Pinpoint the cell where the given text exists, returning its [x, y] midpoint coordinate. 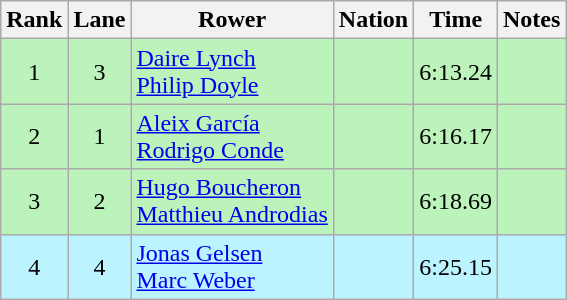
Daire LynchPhilip Doyle [232, 72]
Nation [373, 20]
Notes [531, 20]
Rank [34, 20]
Jonas GelsenMarc Weber [232, 266]
Aleix GarcíaRodrigo Conde [232, 136]
Time [456, 20]
6:18.69 [456, 202]
6:25.15 [456, 266]
6:13.24 [456, 72]
Rower [232, 20]
Lane [100, 20]
Hugo BoucheronMatthieu Androdias [232, 202]
6:16.17 [456, 136]
